Capture the cell that displays the provided text and extract its [x, y] central coordinate. 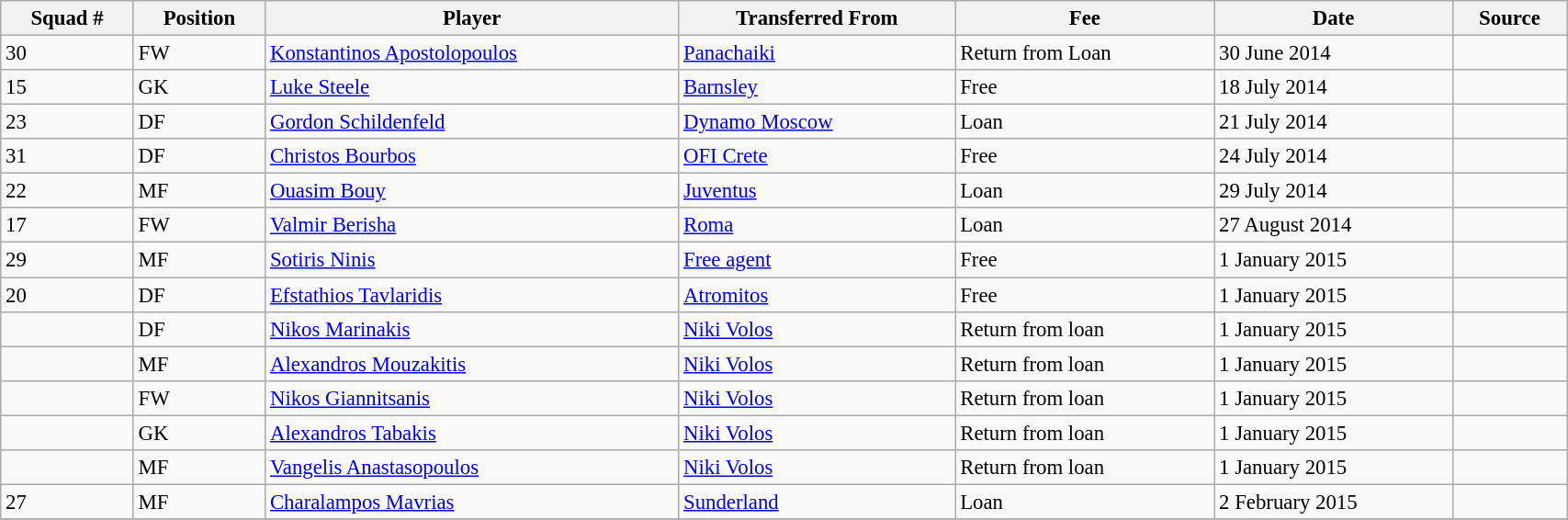
29 July 2014 [1334, 191]
Charalampos Mavrias [472, 502]
OFI Crete [818, 156]
Efstathios Tavlaridis [472, 295]
Source [1509, 18]
Christos Bourbos [472, 156]
Nikos Marinakis [472, 329]
23 [67, 122]
Sotiris Ninis [472, 260]
Barnsley [818, 87]
Vangelis Anastasopoulos [472, 468]
Transferred From [818, 18]
24 July 2014 [1334, 156]
Valmir Berisha [472, 225]
Nikos Giannitsanis [472, 398]
Squad # [67, 18]
Dynamo Moscow [818, 122]
31 [67, 156]
Konstantinos Apostolopoulos [472, 53]
27 August 2014 [1334, 225]
Free agent [818, 260]
Gordon Schildenfeld [472, 122]
20 [67, 295]
Player [472, 18]
21 July 2014 [1334, 122]
18 July 2014 [1334, 87]
15 [67, 87]
Return from Loan [1085, 53]
30 [67, 53]
17 [67, 225]
30 June 2014 [1334, 53]
Fee [1085, 18]
Position [198, 18]
Luke Steele [472, 87]
Atromitos [818, 295]
Juventus [818, 191]
22 [67, 191]
Panachaiki [818, 53]
27 [67, 502]
29 [67, 260]
2 February 2015 [1334, 502]
Roma [818, 225]
Sunderland [818, 502]
Date [1334, 18]
Alexandros Mouzakitis [472, 364]
Ouasim Bouy [472, 191]
Alexandros Tabakis [472, 433]
